Scan for the cell matching the given text and deliver its [X, Y] coordinate at center. 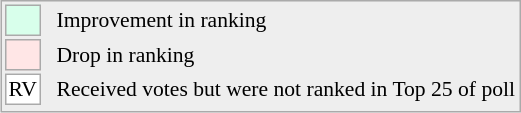
Improvement in ranking [286, 20]
Drop in ranking [286, 55]
Received votes but were not ranked in Top 25 of poll [286, 90]
RV [23, 90]
